Determine the [x, y] coordinate at the center of the cell enclosing the given text.  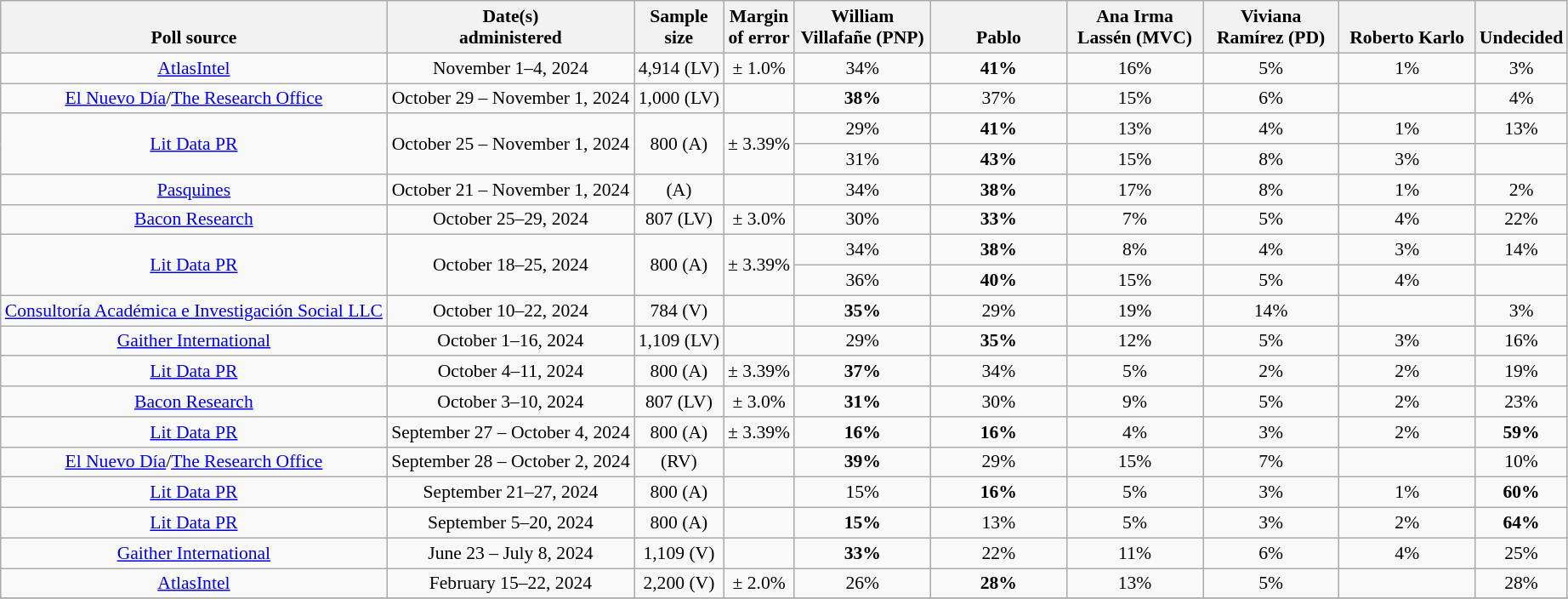
1,109 (V) [679, 553]
Pablo [998, 27]
1,109 (LV) [679, 341]
39% [862, 462]
Poll source [194, 27]
October 25–29, 2024 [510, 220]
October 25 – November 1, 2024 [510, 145]
64% [1521, 523]
60% [1521, 493]
Roberto Karlo [1407, 27]
WilliamVillafañe (PNP) [862, 27]
1,000 (LV) [679, 99]
Marginof error [758, 27]
± 1.0% [758, 68]
(RV) [679, 462]
October 10–22, 2024 [510, 311]
± 2.0% [758, 584]
October 21 – November 1, 2024 [510, 190]
Date(s)administered [510, 27]
Ana IrmaLassén (MVC) [1134, 27]
17% [1134, 190]
September 5–20, 2024 [510, 523]
40% [998, 281]
784 (V) [679, 311]
September 27 – October 4, 2024 [510, 432]
June 23 – July 8, 2024 [510, 553]
2,200 (V) [679, 584]
26% [862, 584]
Undecided [1521, 27]
Consultoría Académica e Investigación Social LLC [194, 311]
12% [1134, 341]
25% [1521, 553]
VivianaRamírez (PD) [1271, 27]
October 1–16, 2024 [510, 341]
Pasquines [194, 190]
September 28 – October 2, 2024 [510, 462]
October 18–25, 2024 [510, 265]
February 15–22, 2024 [510, 584]
59% [1521, 432]
23% [1521, 402]
October 4–11, 2024 [510, 372]
9% [1134, 402]
36% [862, 281]
November 1–4, 2024 [510, 68]
October 29 – November 1, 2024 [510, 99]
43% [998, 159]
10% [1521, 462]
Samplesize [679, 27]
October 3–10, 2024 [510, 402]
4,914 (LV) [679, 68]
September 21–27, 2024 [510, 493]
11% [1134, 553]
(A) [679, 190]
